Extract the [x, y] coordinate from the center of the cell holding the provided text.  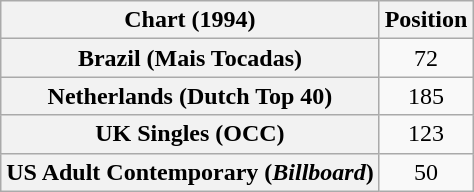
123 [426, 134]
50 [426, 172]
Netherlands (Dutch Top 40) [190, 96]
US Adult Contemporary (Billboard) [190, 172]
Brazil (Mais Tocadas) [190, 58]
185 [426, 96]
UK Singles (OCC) [190, 134]
Position [426, 20]
72 [426, 58]
Chart (1994) [190, 20]
